Return the (X, Y) coordinate for the center point of the cell that contains the specified text.  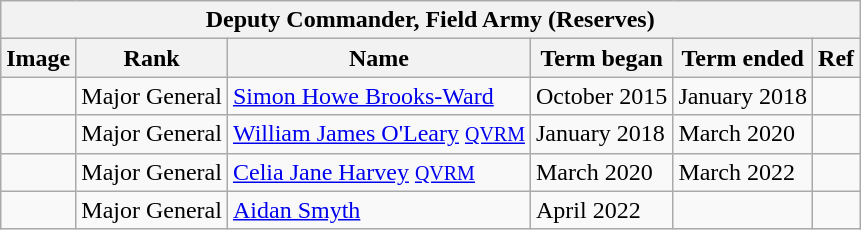
Name (378, 58)
Term began (601, 58)
Term ended (743, 58)
Celia Jane Harvey QVRM (378, 172)
March 2022 (743, 172)
Simon Howe Brooks-Ward (378, 96)
Rank (152, 58)
Ref (836, 58)
April 2022 (601, 210)
October 2015 (601, 96)
Deputy Commander, Field Army (Reserves) (430, 20)
William James O'Leary QVRM (378, 134)
Aidan Smyth (378, 210)
Image (38, 58)
